Return the (X, Y) coordinate for the center point of the cell that contains the specified text.  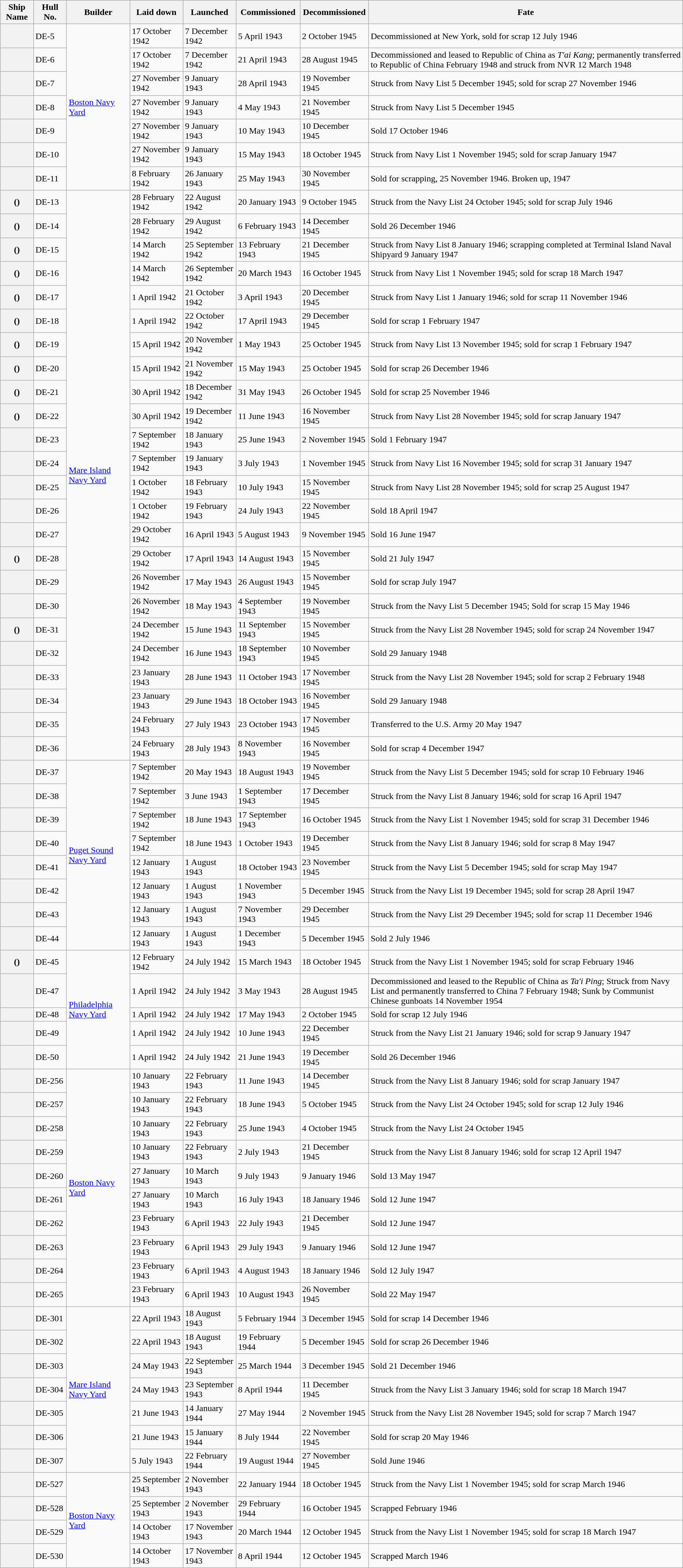
25 September 1942 (209, 250)
8 July 1944 (268, 1437)
Struck from Navy List 28 November 1945; sold for scrap January 1947 (525, 416)
7 November 1943 (268, 915)
DE-259 (50, 1152)
20 March 1944 (268, 1532)
22 August 1942 (209, 202)
DE-11 (50, 178)
DE-26 (50, 511)
DE-302 (50, 1342)
Decommissioned at New York, sold for scrap 12 July 1946 (525, 36)
10 July 1943 (268, 487)
Struck from the Navy List 24 October 1945 (525, 1129)
20 January 1943 (268, 202)
DE-262 (50, 1223)
DE-8 (50, 107)
Struck from Navy List 5 December 1945; sold for scrap 27 November 1946 (525, 83)
Sold 1 February 1947 (525, 439)
20 December 1945 (334, 297)
DE-17 (50, 297)
Sold for scrap 20 May 1946 (525, 1437)
Struck from the Navy List 3 January 1946; sold for scrap 18 March 1947 (525, 1389)
27 July 1943 (209, 725)
DE-47 (50, 991)
3 June 1943 (209, 796)
Struck from the Navy List 8 January 1946; sold for scrap 16 April 1947 (525, 796)
Struck from the Navy List 24 October 1945; sold for scrap 12 July 1946 (525, 1104)
Struck from Navy List 1 November 1945; sold for scrap January 1947 (525, 155)
DE-42 (50, 891)
Struck from the Navy List 28 November 1945; sold for scrap 2 February 1948 (525, 677)
Sold for scrap 14 December 1946 (525, 1318)
Struck from Navy List 28 November 1945; sold for scrap 25 August 1947 (525, 487)
DE-301 (50, 1318)
28 April 1943 (268, 83)
20 November 1942 (209, 345)
DE-21 (50, 392)
12 February 1942 (157, 962)
DE-49 (50, 1033)
22 December 1945 (334, 1033)
3 April 1943 (268, 297)
Struck from Navy List 13 November 1945; sold for scrap 1 February 1947 (525, 345)
DE-14 (50, 226)
DE-15 (50, 250)
Sold 22 May 1947 (525, 1294)
10 June 1943 (268, 1033)
Struck from the Navy List 8 January 1946; sold for scrap 12 April 1947 (525, 1152)
26 January 1943 (209, 178)
Sold 18 April 1947 (525, 511)
22 July 1943 (268, 1223)
8 November 1943 (268, 748)
20 March 1943 (268, 273)
4 September 1943 (268, 606)
1 December 1943 (268, 938)
Struck from the Navy List 5 December 1945; sold for scrap 10 February 1946 (525, 772)
DE-44 (50, 938)
18 January 1943 (209, 439)
DE-307 (50, 1461)
11 September 1943 (268, 629)
DE-303 (50, 1366)
3 July 1943 (268, 464)
DE-13 (50, 202)
17 December 1945 (334, 796)
26 September 1942 (209, 273)
4 August 1943 (268, 1271)
Struck from the Navy List 5 December 1945; sold for scrap May 1947 (525, 867)
19 February 1943 (209, 511)
23 September 1943 (209, 1389)
27 November 1945 (334, 1461)
10 May 1943 (268, 131)
DE-256 (50, 1081)
21 November 1942 (209, 369)
1 May 1943 (268, 345)
Sold June 1946 (525, 1461)
5 February 1944 (268, 1318)
DE-40 (50, 843)
Sold for scrap 1 February 1947 (525, 321)
DE-38 (50, 796)
19 December 1942 (209, 416)
Philadelphia Navy Yard (99, 1010)
Sold for scrap July 1947 (525, 582)
22 October 1942 (209, 321)
Struck from the Navy List 24 October 1945; sold for scrap July 1946 (525, 202)
Builder (99, 12)
28 July 1943 (209, 748)
Struck from the Navy List 21 January 1946; sold for scrap 9 January 1947 (525, 1033)
Transferred to the U.S. Army 20 May 1947 (525, 725)
25 May 1943 (268, 178)
Sold 13 May 1947 (525, 1176)
DE-29 (50, 582)
10 November 1945 (334, 653)
DE-31 (50, 629)
1 November 1943 (268, 891)
18 December 1942 (209, 392)
DE-24 (50, 464)
Struck from the Navy List 8 January 1946; sold for scrap 8 May 1947 (525, 843)
DE-257 (50, 1104)
Decommissioned (334, 12)
DE-304 (50, 1389)
DE-18 (50, 321)
Launched (209, 12)
19 January 1943 (209, 464)
Sold 17 October 1946 (525, 131)
Struck from the Navy List 1 November 1945; sold for scrap 31 December 1946 (525, 820)
20 May 1943 (209, 772)
Sold 16 June 1947 (525, 534)
10 August 1943 (268, 1294)
22 September 1943 (209, 1366)
DE-263 (50, 1247)
DE-45 (50, 962)
Commissioned (268, 12)
Struck from the Navy List 28 November 1945; sold for scrap 24 November 1947 (525, 629)
DE-48 (50, 1014)
3 May 1943 (268, 991)
18 February 1943 (209, 487)
DE-530 (50, 1556)
4 October 1945 (334, 1129)
27 May 1944 (268, 1413)
5 October 1945 (334, 1104)
29 February 1944 (268, 1508)
4 May 1943 (268, 107)
Struck from the Navy List 1 November 1945; sold for scrap March 1946 (525, 1485)
Struck from Navy List 1 November 1945; sold for scrap 18 March 1947 (525, 273)
19 August 1944 (268, 1461)
DE-16 (50, 273)
DE-33 (50, 677)
DE-5 (50, 36)
Hull No. (50, 12)
DE-261 (50, 1199)
26 November 1945 (334, 1294)
1 November 1945 (334, 464)
DE-23 (50, 439)
9 October 1945 (334, 202)
29 July 1943 (268, 1247)
DE-50 (50, 1057)
22 February 1944 (209, 1461)
18 September 1943 (268, 653)
DE-43 (50, 915)
1 September 1943 (268, 796)
DE-27 (50, 534)
11 December 1945 (334, 1389)
Sold for scrap 12 July 1946 (525, 1014)
22 January 1944 (268, 1485)
DE-28 (50, 558)
6 February 1943 (268, 226)
Sold for scrapping, 25 November 1946. Broken up, 1947 (525, 178)
Sold for scrap 25 November 1946 (525, 392)
28 June 1943 (209, 677)
Struck from the Navy List 1 November 1945; sold for scrap February 1946 (525, 962)
17 September 1943 (268, 820)
DE-7 (50, 83)
Scrapped March 1946 (525, 1556)
Sold 2 July 1946 (525, 938)
Puget Sound Navy Yard (99, 855)
Struck from Navy List 5 December 1945 (525, 107)
16 July 1943 (268, 1199)
15 March 1943 (268, 962)
DE-264 (50, 1271)
DE-527 (50, 1485)
11 October 1943 (268, 677)
DE-305 (50, 1413)
Struck from the Navy List 1 November 1945; sold for scrap 18 March 1947 (525, 1532)
DE-32 (50, 653)
Fate (525, 12)
DE-529 (50, 1532)
Struck from Navy List 1 January 1946; sold for scrap 11 November 1946 (525, 297)
5 August 1943 (268, 534)
30 November 1945 (334, 178)
DE-19 (50, 345)
14 August 1943 (268, 558)
26 October 1945 (334, 392)
DE-260 (50, 1176)
DE-10 (50, 155)
21 April 1943 (268, 60)
Struck from the Navy List 5 December 1945; Sold for scrap 15 May 1946 (525, 606)
Struck from the Navy List 29 December 1945; sold for scrap 11 December 1946 (525, 915)
31 May 1943 (268, 392)
15 January 1944 (209, 1437)
Sold for scrap 4 December 1947 (525, 748)
DE-39 (50, 820)
Sold 12 July 1947 (525, 1271)
DE-9 (50, 131)
16 June 1943 (209, 653)
21 November 1945 (334, 107)
8 February 1942 (157, 178)
Sold 21 December 1946 (525, 1366)
DE-528 (50, 1508)
10 December 1945 (334, 131)
DE-265 (50, 1294)
18 May 1943 (209, 606)
DE-25 (50, 487)
Laid down (157, 12)
23 October 1943 (268, 725)
1 October 1943 (268, 843)
14 January 1944 (209, 1413)
23 November 1945 (334, 867)
25 March 1944 (268, 1366)
DE-258 (50, 1129)
29 June 1943 (209, 701)
DE-34 (50, 701)
5 July 1943 (157, 1461)
Sold 21 July 1947 (525, 558)
13 February 1943 (268, 250)
DE-6 (50, 60)
19 February 1944 (268, 1342)
DE-37 (50, 772)
DE-22 (50, 416)
5 April 1943 (268, 36)
DE-30 (50, 606)
Struck from the Navy List 19 December 1945; sold for scrap 28 April 1947 (525, 891)
DE-41 (50, 867)
9 November 1945 (334, 534)
15 June 1943 (209, 629)
9 July 1943 (268, 1176)
DE-36 (50, 748)
16 April 1943 (209, 534)
Ship Name (17, 12)
29 August 1942 (209, 226)
DE-35 (50, 725)
Struck from Navy List 8 January 1946; scrapping completed at Terminal Island Naval Shipyard 9 January 1947 (525, 250)
Struck from the Navy List 28 November 1945; sold for scrap 7 March 1947 (525, 1413)
DE-306 (50, 1437)
Struck from the Navy List 8 January 1946; sold for scrap January 1947 (525, 1081)
DE-20 (50, 369)
21 October 1942 (209, 297)
26 August 1943 (268, 582)
Scrapped February 1946 (525, 1508)
24 July 1943 (268, 511)
Struck from Navy List 16 November 1945; sold for scrap 31 January 1947 (525, 464)
2 July 1943 (268, 1152)
